Extract the (x, y) coordinate from the center of the cell holding the provided text.  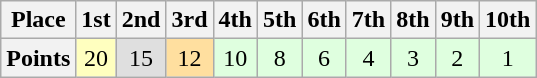
Place (38, 20)
10th (508, 20)
Points (38, 58)
9th (457, 20)
8th (413, 20)
1 (508, 58)
4 (368, 58)
3 (413, 58)
2 (457, 58)
20 (96, 58)
5th (279, 20)
12 (190, 58)
1st (96, 20)
6th (324, 20)
3rd (190, 20)
10 (235, 58)
2nd (141, 20)
7th (368, 20)
4th (235, 20)
8 (279, 58)
15 (141, 58)
6 (324, 58)
